Find where the given text appears and provide that cell's center as (X, Y) coordinate. 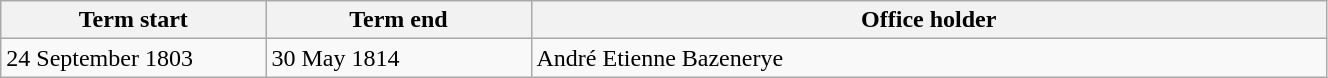
24 September 1803 (134, 58)
Office holder (928, 20)
30 May 1814 (398, 58)
Term end (398, 20)
Term start (134, 20)
André Etienne Bazenerye (928, 58)
